For the text-containing cell, return its midpoint in (x, y) coordinate format. 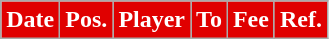
Player (152, 20)
Date (30, 20)
Pos. (86, 20)
To (210, 20)
Fee (250, 20)
Ref. (300, 20)
